For the text-containing cell, return its midpoint in [X, Y] coordinate format. 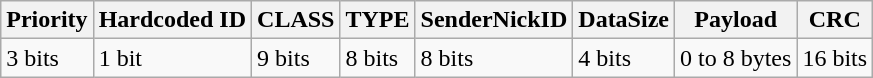
Hardcoded ID [172, 20]
CLASS [296, 20]
Priority [47, 20]
CRC [835, 20]
3 bits [47, 58]
1 bit [172, 58]
4 bits [624, 58]
SenderNickID [494, 20]
0 to 8 bytes [735, 58]
9 bits [296, 58]
16 bits [835, 58]
Payload [735, 20]
DataSize [624, 20]
TYPE [378, 20]
